Output the [X, Y] coordinate of the center of the cell containing the given text.  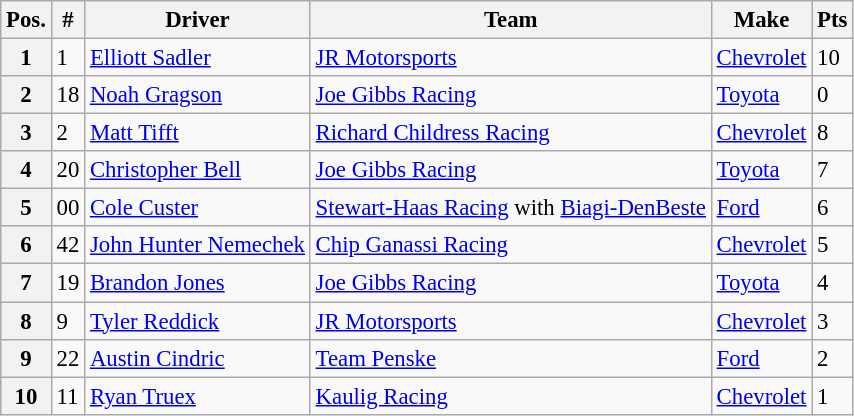
00 [68, 208]
Team [510, 20]
Matt Tifft [198, 133]
22 [68, 358]
Tyler Reddick [198, 321]
Austin Cindric [198, 358]
42 [68, 245]
Pts [832, 20]
Elliott Sadler [198, 58]
0 [832, 95]
Cole Custer [198, 208]
Kaulig Racing [510, 396]
Brandon Jones [198, 283]
John Hunter Nemechek [198, 245]
19 [68, 283]
Richard Childress Racing [510, 133]
Team Penske [510, 358]
Noah Gragson [198, 95]
Stewart-Haas Racing with Biagi-DenBeste [510, 208]
11 [68, 396]
# [68, 20]
18 [68, 95]
Chip Ganassi Racing [510, 245]
20 [68, 170]
Pos. [26, 20]
Driver [198, 20]
Christopher Bell [198, 170]
Make [761, 20]
Ryan Truex [198, 396]
